Search for the cell housing the specified text and yield its (x, y) center coordinate. 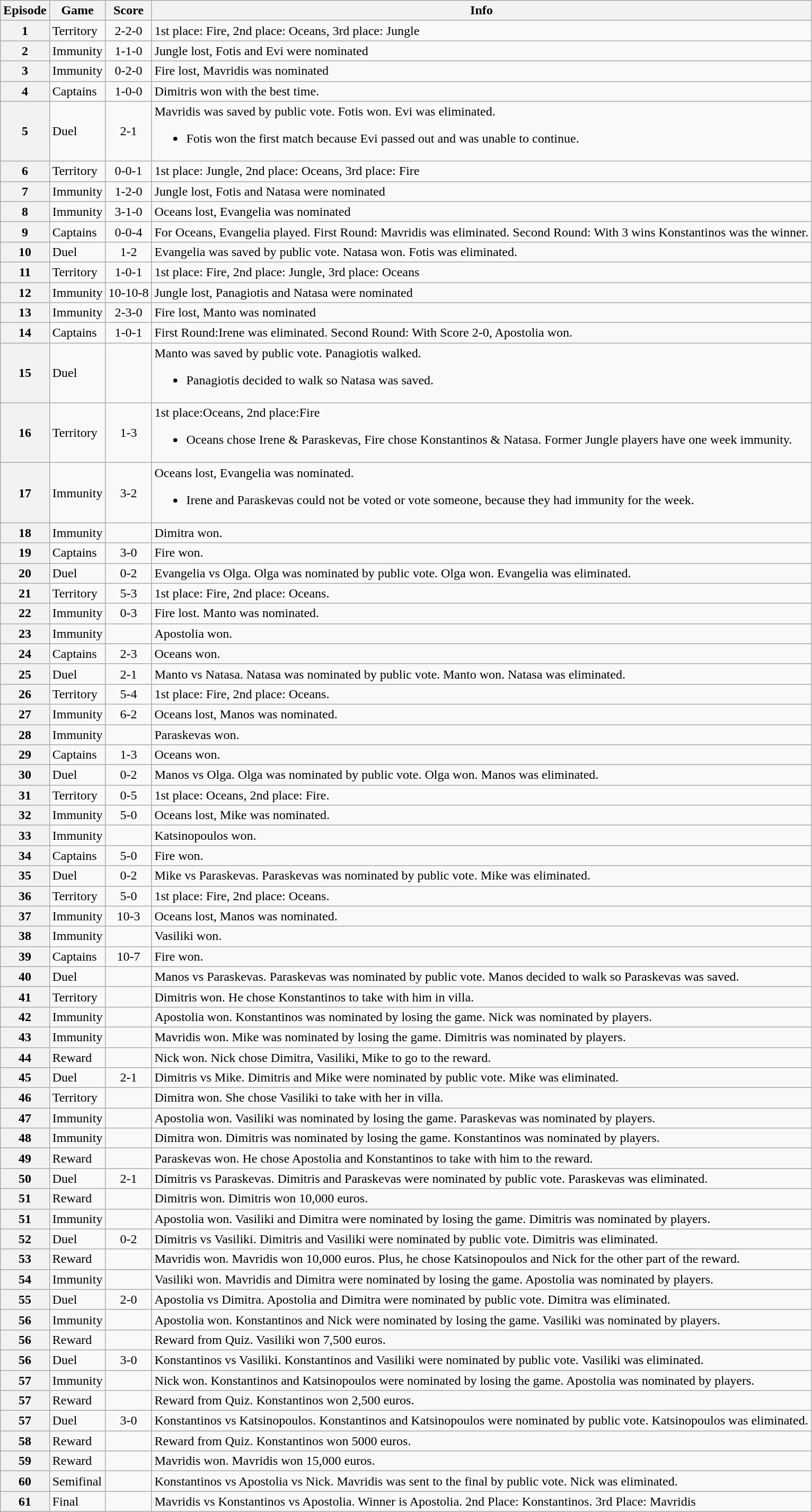
Dimitris won with the best time. (481, 91)
Jungle lost, Fotis and Natasa were nominated (481, 191)
47 (25, 1118)
Apostolia won. Konstantinos was nominated by losing the game. Nick was nominated by players. (481, 1017)
54 (25, 1279)
0-3 (128, 613)
Evangelia vs Olga. Olga was nominated by public vote. Olga won. Evangelia was eliminated. (481, 573)
Mavridis vs Konstantinos vs Apostolia. Winner is Apostolia. 2nd Place: Konstantinos. 3rd Place: Mavridis (481, 1501)
5 (25, 131)
36 (25, 896)
53 (25, 1259)
43 (25, 1037)
Konstantinos vs Vasiliki. Konstantinos and Vasiliki were nominated by public vote. Vasiliki was eliminated. (481, 1360)
33 (25, 836)
26 (25, 694)
37 (25, 916)
Nick won. Konstantinos and Katsinopoulos were nominated by losing the game. Apostolia was nominated by players. (481, 1380)
Dimitris vs Mike. Dimitris and Mike were nominated by public vote. Mike was eliminated. (481, 1078)
1st place:Oceans, 2nd place:FireOceans chose Irene & Paraskevas, Fire chose Konstantinos & Natasa. Former Jungle players have one week immunity. (481, 433)
Mavridis was saved by public vote. Fotis won. Evi was eliminated.Fotis won the first match because Evi passed out and was unable to continue. (481, 131)
Game (77, 11)
Oceans lost, Mike was nominated. (481, 815)
18 (25, 533)
40 (25, 977)
30 (25, 775)
Score (128, 11)
0-2-0 (128, 71)
3-2 (128, 493)
Apostolia won. (481, 634)
Paraskevas won. (481, 734)
41 (25, 997)
Apostolia won. Vasiliki was nominated by losing the game. Paraskevas was nominated by players. (481, 1118)
1-2-0 (128, 191)
7 (25, 191)
48 (25, 1138)
Mavridis won. Mavridis won 15,000 euros. (481, 1461)
Evangelia was saved by public vote. Natasa won. Fotis was eliminated. (481, 252)
0-0-4 (128, 232)
Vasiliki won. (481, 936)
1st place: Fire, 2nd place: Oceans, 3rd place: Jungle (481, 31)
5-3 (128, 593)
Dimitra won. Dimitris was nominated by losing the game. Konstantinos was nominated by players. (481, 1138)
46 (25, 1098)
10 (25, 252)
42 (25, 1017)
Dimitra won. (481, 533)
49 (25, 1158)
35 (25, 876)
First Round:Irene was eliminated. Second Round: With Score 2-0, Apostolia won. (481, 333)
Nick won. Nick chose Dimitra, Vasiliki, Mike to go to the reward. (481, 1058)
Manos vs Paraskevas. Paraskevas was nominated by public vote. Manos decided to walk so Paraskevas was saved. (481, 977)
29 (25, 755)
45 (25, 1078)
Dimitra won. She chose Vasiliki to take with her in villa. (481, 1098)
1st place: Oceans, 2nd place: Fire. (481, 795)
1-1-0 (128, 51)
Dimitris won. Dimitris won 10,000 euros. (481, 1199)
0-0-1 (128, 171)
Reward from Quiz. Konstantinos won 5000 euros. (481, 1441)
6 (25, 171)
12 (25, 292)
Reward from Quiz. Konstantinos won 2,500 euros. (481, 1401)
Final (77, 1501)
Mavridis won. Mike was nominated by losing the game. Dimitris was nominated by players. (481, 1037)
27 (25, 714)
31 (25, 795)
6-2 (128, 714)
16 (25, 433)
Info (481, 11)
Dimitris won. He chose Konstantinos to take with him in villa. (481, 997)
Jungle lost, Panagiotis and Natasa were nominated (481, 292)
21 (25, 593)
1-0-0 (128, 91)
Fire lost, Manto was nominated (481, 313)
Apostolia won. Konstantinos and Nick were nominated by losing the game. Vasiliki was nominated by players. (481, 1320)
39 (25, 956)
9 (25, 232)
1 (25, 31)
11 (25, 272)
20 (25, 573)
2-0 (128, 1299)
2-2-0 (128, 31)
59 (25, 1461)
1st place: Fire, 2nd place: Jungle, 3rd place: Oceans (481, 272)
17 (25, 493)
Apostolia vs Dimitra. Apostolia and Dimitra were nominated by public vote. Dimitra was eliminated. (481, 1299)
Manos vs Olga. Olga was nominated by public vote. Olga won. Manos was eliminated. (481, 775)
Oceans lost, Evangelia was nominated.Irene and Paraskevas could not be voted or vote someone, because they had immunity for the week. (481, 493)
Episode (25, 11)
Fire lost, Mavridis was nominated (481, 71)
32 (25, 815)
Fire lost. Manto was nominated. (481, 613)
19 (25, 553)
22 (25, 613)
Katsinopoulos won. (481, 836)
10-7 (128, 956)
Jungle lost, Fotis and Evi were nominated (481, 51)
3 (25, 71)
28 (25, 734)
Mike vs Paraskevas. Paraskevas was nominated by public vote. Mike was eliminated. (481, 876)
44 (25, 1058)
Konstantinos vs Apostolia vs Nick. Mavridis was sent to the final by public vote. Nick was eliminated. (481, 1481)
10-3 (128, 916)
Oceans lost, Evangelia was nominated (481, 212)
1st place: Jungle, 2nd place: Oceans, 3rd place: Fire (481, 171)
Reward from Quiz. Vasiliki won 7,500 euros. (481, 1340)
10-10-8 (128, 292)
Mavridis won. Mavridis won 10,000 euros. Plus, he chose Katsinopoulos and Nick for the other part of the reward. (481, 1259)
24 (25, 654)
1-2 (128, 252)
15 (25, 373)
Manto was saved by public vote. Panagiotis walked.Panagiotis decided to walk so Natasa was saved. (481, 373)
61 (25, 1501)
For Oceans, Evangelia played. First Round: Mavridis was eliminated. Second Round: With 3 wins Konstantinos was the winner. (481, 232)
13 (25, 313)
4 (25, 91)
55 (25, 1299)
5-4 (128, 694)
2-3 (128, 654)
2 (25, 51)
38 (25, 936)
25 (25, 674)
50 (25, 1179)
Semifinal (77, 1481)
Konstantinos vs Katsinopoulos. Konstantinos and Katsinopoulos were nominated by public vote. Katsinopoulos was eliminated. (481, 1421)
0-5 (128, 795)
60 (25, 1481)
52 (25, 1239)
34 (25, 856)
23 (25, 634)
Dimitris vs Vasiliki. Dimitris and Vasiliki were nominated by public vote. Dimitris was eliminated. (481, 1239)
58 (25, 1441)
8 (25, 212)
Dimitris vs Paraskevas. Dimitris and Paraskevas were nominated by public vote. Paraskevas was eliminated. (481, 1179)
2-3-0 (128, 313)
Manto vs Natasa. Natasa was nominated by public vote. Manto won. Natasa was eliminated. (481, 674)
Apostolia won. Vasiliki and Dimitra were nominated by losing the game. Dimitris was nominated by players. (481, 1219)
3-1-0 (128, 212)
14 (25, 333)
Paraskevas won. He chose Apostolia and Konstantinos to take with him to the reward. (481, 1158)
Vasiliki won. Mavridis and Dimitra were nominated by losing the game. Apostolia was nominated by players. (481, 1279)
